Return (X, Y) of the center of cell containing provided text 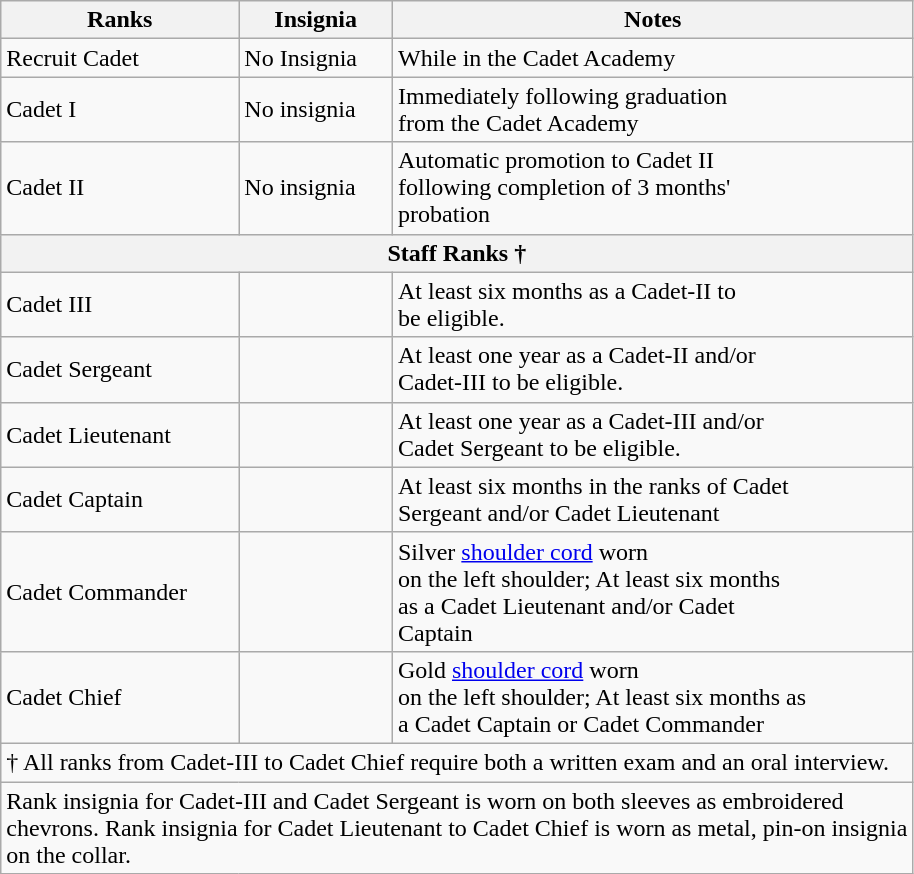
Cadet Captain (120, 500)
While in the Cadet Academy (652, 58)
Insignia (316, 20)
Immediately following graduationfrom the Cadet Academy (652, 110)
Automatic promotion to Cadet IIfollowing completion of 3 months'probation (652, 188)
Cadet II (120, 188)
Silver shoulder cord wornon the left shoulder; At least six monthsas a Cadet Lieutenant and/or CadetCaptain (652, 592)
Cadet III (120, 304)
At least six months as a Cadet-II tobe eligible. (652, 304)
Cadet Chief (120, 697)
No Insignia (316, 58)
Cadet I (120, 110)
At least one year as a Cadet-II and/orCadet-III to be eligible. (652, 370)
Cadet Lieutenant (120, 434)
Recruit Cadet (120, 58)
† All ranks from Cadet-III to Cadet Chief require both a written exam and an oral interview. (457, 762)
Cadet Sergeant (120, 370)
Cadet Commander (120, 592)
At least six months in the ranks of CadetSergeant and/or Cadet Lieutenant (652, 500)
At least one year as a Cadet-III and/orCadet Sergeant to be eligible. (652, 434)
Notes (652, 20)
Gold shoulder cord wornon the left shoulder; At least six months asa Cadet Captain or Cadet Commander (652, 697)
Staff Ranks † (457, 253)
Ranks (120, 20)
